Find where the given text appears and provide that cell's center as (x, y) coordinate. 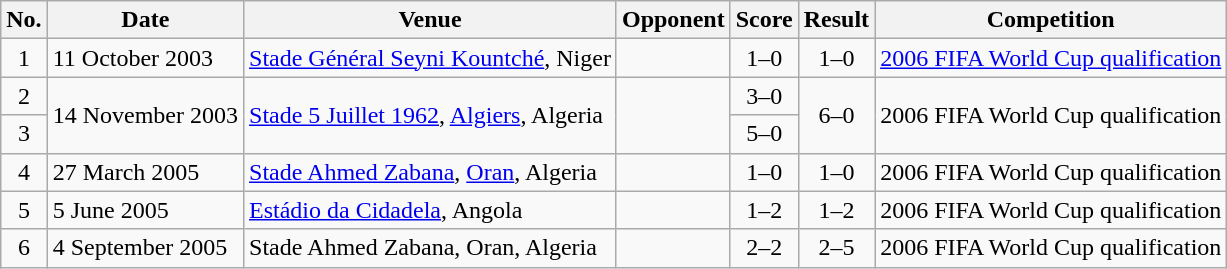
4 (24, 172)
Venue (430, 20)
14 November 2003 (145, 115)
2–5 (836, 248)
6–0 (836, 115)
4 September 2005 (145, 248)
5 June 2005 (145, 210)
27 March 2005 (145, 172)
Date (145, 20)
5–0 (764, 134)
3 (24, 134)
Score (764, 20)
2 (24, 96)
Stade Général Seyni Kountché, Niger (430, 58)
No. (24, 20)
Opponent (673, 20)
Result (836, 20)
11 October 2003 (145, 58)
5 (24, 210)
Stade 5 Juillet 1962, Algiers, Algeria (430, 115)
2–2 (764, 248)
1 (24, 58)
Competition (1051, 20)
3–0 (764, 96)
6 (24, 248)
Estádio da Cidadela, Angola (430, 210)
